From the cell containing the given text, extract its center point as [x, y] coordinate. 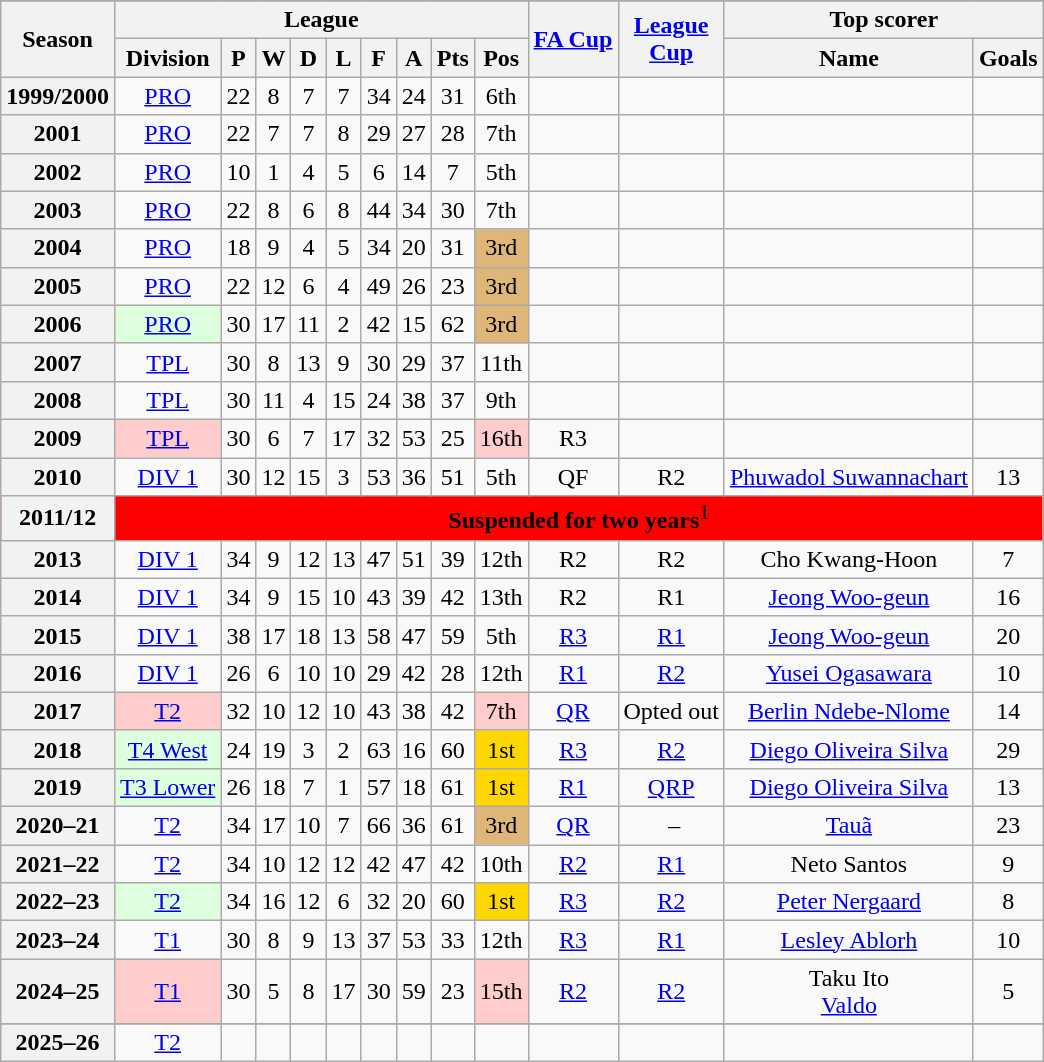
2018 [58, 749]
F [378, 58]
63 [378, 749]
Suspended for two years1 [578, 518]
10th [501, 864]
57 [378, 787]
13th [501, 597]
League [321, 20]
2005 [58, 286]
2014 [58, 597]
T4 West [167, 749]
66 [378, 826]
2008 [58, 400]
Pts [452, 58]
62 [452, 324]
Opted out [671, 711]
2024–25 [58, 992]
T3 Lower [167, 787]
D [308, 58]
2009 [58, 438]
15th [501, 992]
Name [848, 58]
2006 [58, 324]
QRP [671, 787]
Division [167, 58]
A [414, 58]
FA Cup [573, 39]
Pos [501, 58]
27 [414, 134]
Peter Nergaard [848, 902]
Cho Kwang-Hoon [848, 559]
2002 [58, 172]
2017 [58, 711]
19 [274, 749]
58 [378, 635]
2020–21 [58, 826]
2019 [58, 787]
9th [501, 400]
2022–23 [58, 902]
Lesley Ablorh [848, 940]
P [238, 58]
Berlin Ndebe-Nlome [848, 711]
Season [58, 39]
2025–26 [58, 1043]
– [671, 826]
Neto Santos [848, 864]
Yusei Ogasawara [848, 673]
25 [452, 438]
6th [501, 96]
2011/12 [58, 518]
2007 [58, 362]
1999/2000 [58, 96]
11th [501, 362]
2001 [58, 134]
2013 [58, 559]
16th [501, 438]
2003 [58, 210]
Phuwadol Suwannachart [848, 477]
Top scorer [884, 20]
44 [378, 210]
LeagueCup [671, 39]
QF [573, 477]
2004 [58, 248]
2015 [58, 635]
L [344, 58]
2016 [58, 673]
W [274, 58]
2023–24 [58, 940]
2021–22 [58, 864]
Taku ItoValdo [848, 992]
49 [378, 286]
2010 [58, 477]
Tauã [848, 826]
33 [452, 940]
Goals [1008, 58]
